Determine the (X, Y) coordinate at the center of the cell enclosing the given text.  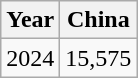
China (98, 20)
Year (30, 20)
15,575 (98, 58)
2024 (30, 58)
